Locate the cell with the specified text and output its (x, y) center coordinate. 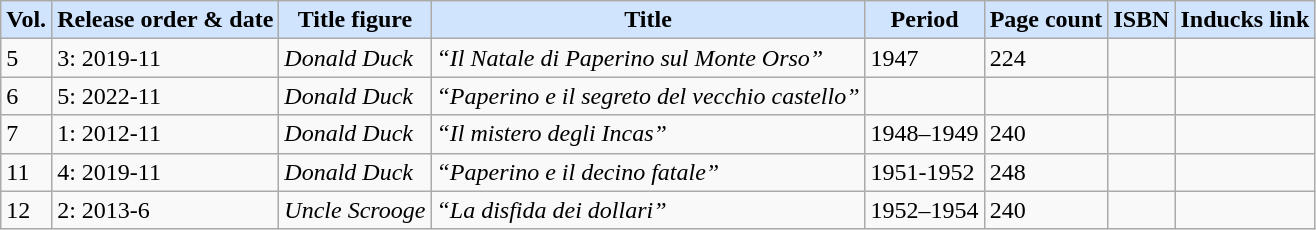
248 (1046, 172)
Inducks link (1245, 20)
Title figure (355, 20)
4: 2019-11 (166, 172)
6 (26, 96)
12 (26, 210)
“Il mistero degli Incas” (648, 134)
Vol. (26, 20)
“Il Natale di Paperino sul Monte Orso” (648, 58)
1948–1949 (924, 134)
Page count (1046, 20)
1952–1954 (924, 210)
5: 2022-11 (166, 96)
224 (1046, 58)
“Paperino e il decino fatale” (648, 172)
ISBN (1142, 20)
Title (648, 20)
7 (26, 134)
2: 2013-6 (166, 210)
11 (26, 172)
1951-1952 (924, 172)
5 (26, 58)
1947 (924, 58)
Release order & date (166, 20)
Uncle Scrooge (355, 210)
Period (924, 20)
3: 2019-11 (166, 58)
1: 2012-11 (166, 134)
“Paperino e il segreto del vecchio castello” (648, 96)
“La disfida dei dollari” (648, 210)
